Search for the cell housing the specified text and yield its [X, Y] center coordinate. 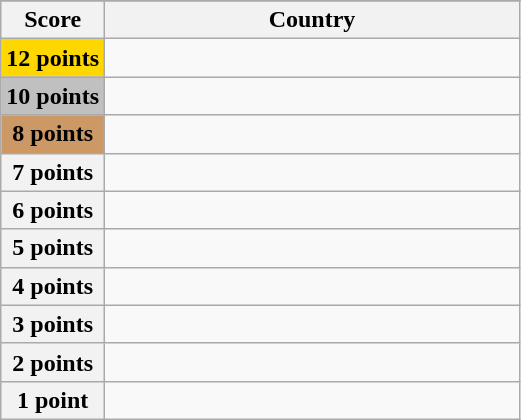
2 points [53, 362]
6 points [53, 210]
Score [53, 20]
5 points [53, 248]
8 points [53, 134]
1 point [53, 400]
4 points [53, 286]
7 points [53, 172]
3 points [53, 324]
Country [312, 20]
12 points [53, 58]
10 points [53, 96]
